Pinpoint the cell where the given text exists, returning its (X, Y) midpoint coordinate. 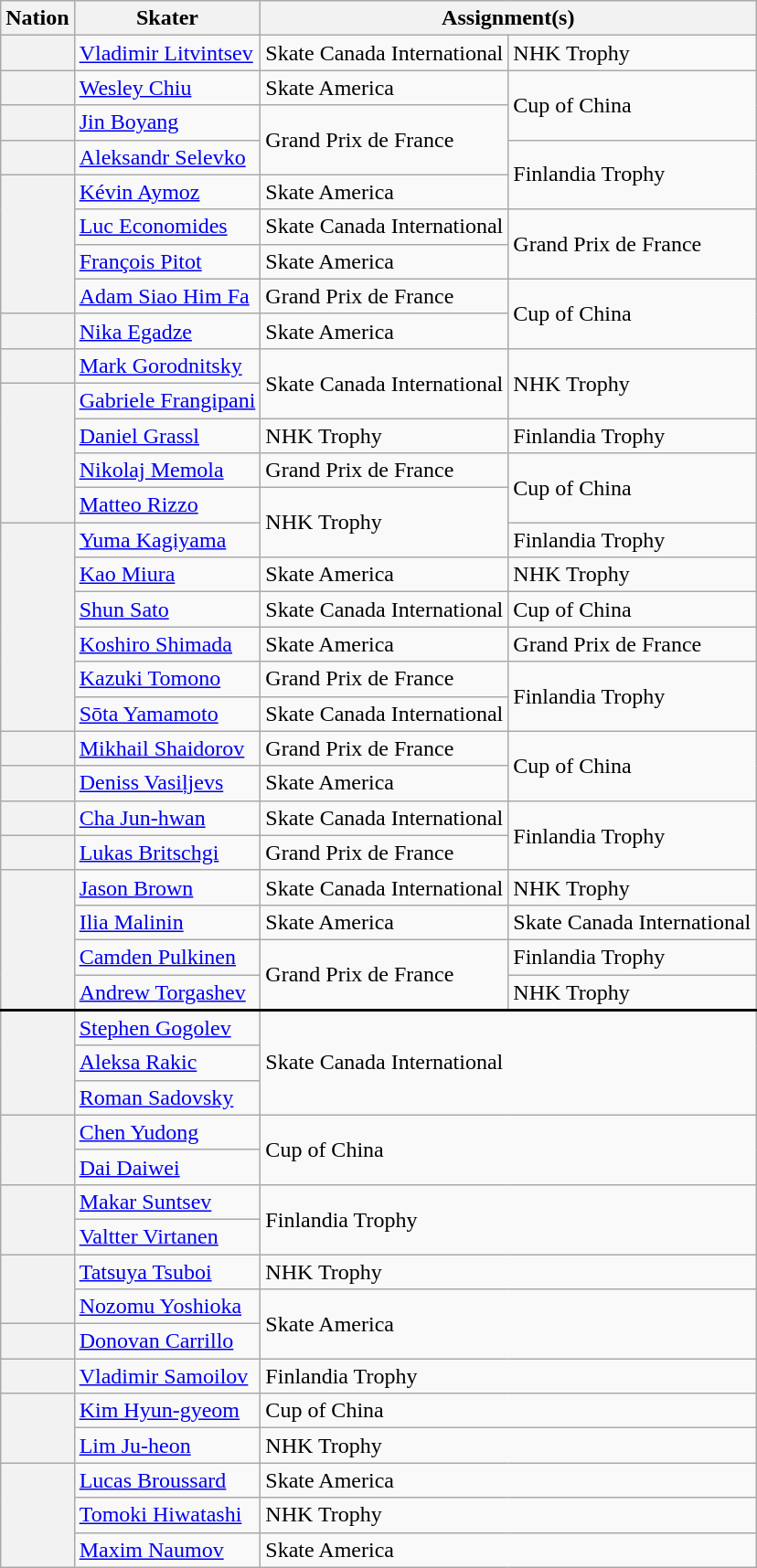
Daniel Grassl (167, 436)
Shun Sato (167, 609)
Gabriele Frangipani (167, 400)
Maxim Naumov (167, 1550)
Mikhail Shaidorov (167, 748)
Sōta Yamamoto (167, 714)
Lucas Broussard (167, 1480)
Deniss Vasiļjevs (167, 783)
Adam Siao Him Fa (167, 296)
François Pitot (167, 261)
Stephen Gogolev (167, 1027)
Cha Jun-hwan (167, 818)
Lim Ju-heon (167, 1446)
Skater (167, 18)
Matteo Rizzo (167, 505)
Makar Suntsev (167, 1202)
Camden Pulkinen (167, 957)
Donovan Carrillo (167, 1341)
Wesley Chiu (167, 88)
Vladimir Samoilov (167, 1376)
Koshiro Shimada (167, 644)
Lukas Britschgi (167, 853)
Nation (37, 18)
Kazuki Tomono (167, 679)
Jin Boyang (167, 122)
Nika Egadze (167, 331)
Kim Hyun-gyeom (167, 1411)
Vladimir Litvintsev (167, 53)
Andrew Torgashev (167, 992)
Nozomu Yoshioka (167, 1307)
Aleksandr Selevko (167, 157)
Aleksa Rakic (167, 1063)
Roman Sadovsky (167, 1097)
Tomoki Hiwatashi (167, 1515)
Luc Economides (167, 227)
Kévin Aymoz (167, 192)
Tatsuya Tsuboi (167, 1271)
Dai Daiwei (167, 1167)
Mark Gorodnitsky (167, 366)
Nikolaj Memola (167, 471)
Valtter Virtanen (167, 1236)
Ilia Malinin (167, 922)
Chen Yudong (167, 1132)
Kao Miura (167, 575)
Jason Brown (167, 887)
Yuma Kagiyama (167, 540)
Assignment(s) (508, 18)
